From the cell containing the given text, extract its center point as [x, y] coordinate. 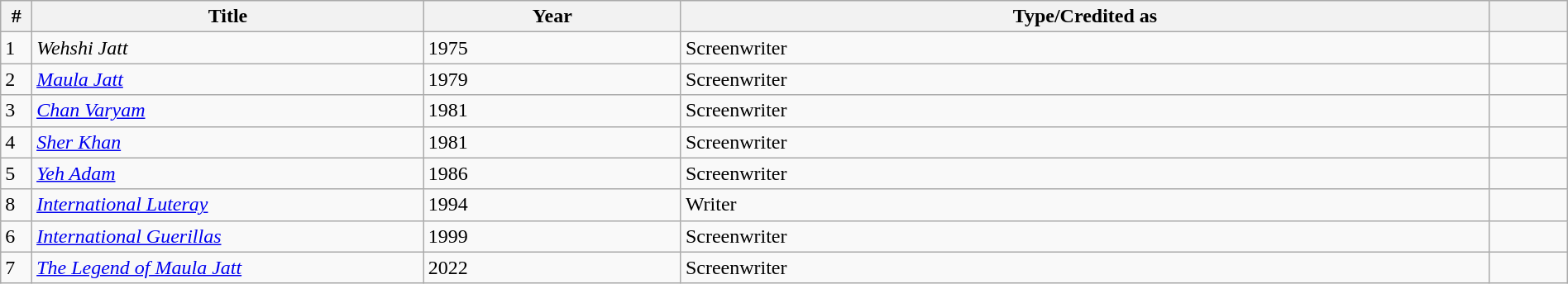
5 [17, 173]
Chan Varyam [228, 111]
4 [17, 142]
2 [17, 79]
Type/Credited as [1085, 17]
1975 [552, 48]
1979 [552, 79]
1999 [552, 236]
# [17, 17]
2022 [552, 267]
3 [17, 111]
6 [17, 236]
Title [228, 17]
Sher Khan [228, 142]
Writer [1085, 205]
International Luteray [228, 205]
Wehshi Jatt [228, 48]
Maula Jatt [228, 79]
The Legend of Maula Jatt [228, 267]
International Guerillas [228, 236]
1 [17, 48]
Yeh Adam [228, 173]
7 [17, 267]
8 [17, 205]
1994 [552, 205]
Year [552, 17]
1986 [552, 173]
